Extract the [X, Y] coordinate from the center of the cell holding the provided text.  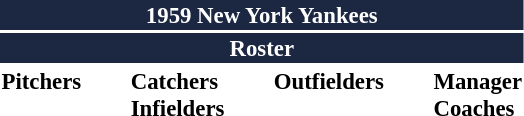
1959 New York Yankees [262, 15]
Roster [262, 48]
